Pinpoint the cell where the given text exists, returning its (x, y) midpoint coordinate. 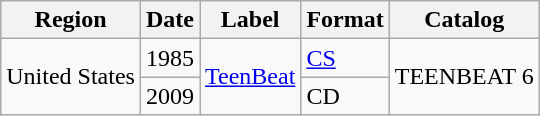
Format (345, 20)
United States (71, 77)
TeenBeat (250, 77)
CS (345, 58)
1985 (170, 58)
Region (71, 20)
Label (250, 20)
Catalog (464, 20)
TEENBEAT 6 (464, 77)
Date (170, 20)
CD (345, 96)
2009 (170, 96)
